Return [X, Y] of the center of cell containing provided text 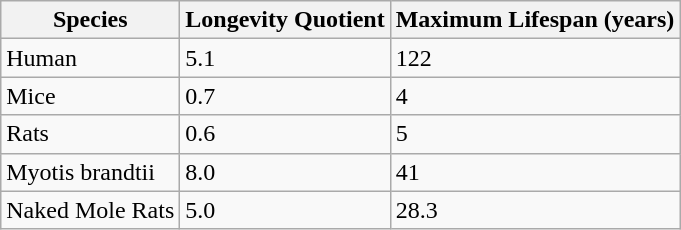
Rats [90, 134]
41 [535, 172]
Mice [90, 96]
5.1 [285, 58]
Human [90, 58]
Myotis brandtii [90, 172]
8.0 [285, 172]
28.3 [535, 210]
Naked Mole Rats [90, 210]
Species [90, 20]
5 [535, 134]
4 [535, 96]
122 [535, 58]
Maximum Lifespan (years) [535, 20]
0.6 [285, 134]
5.0 [285, 210]
Longevity Quotient [285, 20]
0.7 [285, 96]
